From the cell containing the given text, extract its center point as [X, Y] coordinate. 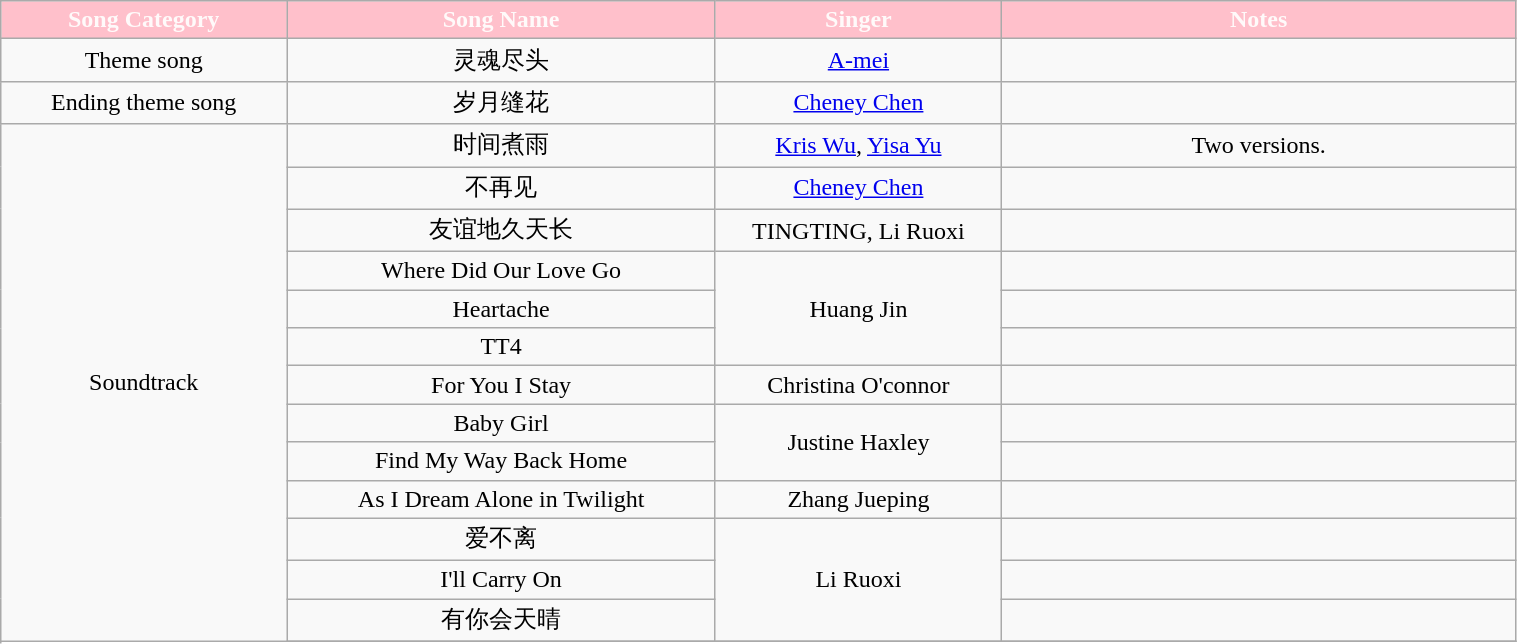
Zhang Jueping [858, 499]
Theme song [144, 60]
TT4 [502, 347]
Heartache [502, 309]
爱不离 [502, 540]
友谊地久天长 [502, 230]
Song Name [502, 20]
A-mei [858, 60]
Justine Haxley [858, 442]
Notes [1258, 20]
Li Ruoxi [858, 580]
Kris Wu, Yisa Yu [858, 146]
Two versions. [1258, 146]
TINGTING, Li Ruoxi [858, 230]
Huang Jin [858, 309]
As I Dream Alone in Twilight [502, 499]
Baby Girl [502, 423]
不再见 [502, 188]
时间煮雨 [502, 146]
I'll Carry On [502, 580]
灵魂尽头 [502, 60]
Find My Way Back Home [502, 461]
Where Did Our Love Go [502, 271]
Christina O'connor [858, 385]
有你会天晴 [502, 620]
Soundtrack [144, 382]
For You I Stay [502, 385]
Singer [858, 20]
Ending theme song [144, 102]
Song Category [144, 20]
岁月缝花 [502, 102]
